Find where the given text appears and provide that cell's center as (X, Y) coordinate. 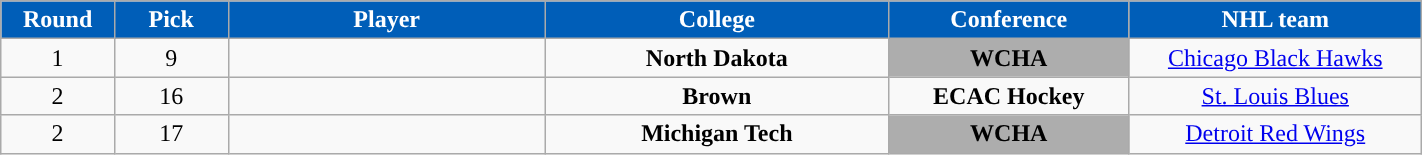
Brown (716, 96)
North Dakota (716, 58)
Chicago Black Hawks (1275, 58)
Round (58, 20)
College (716, 20)
Pick (171, 20)
NHL team (1275, 20)
9 (171, 58)
Detroit Red Wings (1275, 134)
Player (386, 20)
St. Louis Blues (1275, 96)
16 (171, 96)
Conference (1008, 20)
ECAC Hockey (1008, 96)
1 (58, 58)
Michigan Tech (716, 134)
17 (171, 134)
